Return [X, Y] of the center of cell containing provided text 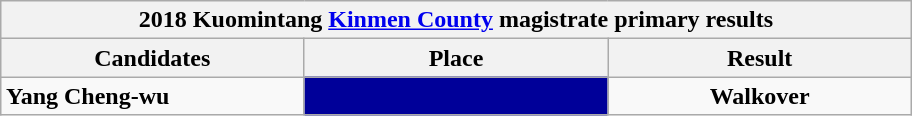
Walkover [760, 96]
Candidates [152, 58]
Yang Cheng-wu [152, 96]
Result [760, 58]
Place [456, 58]
2018 Kuomintang Kinmen County magistrate primary results [456, 20]
